Determine the (X, Y) coordinate at the center of the cell enclosing the given text.  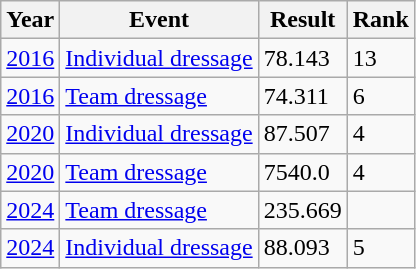
87.507 (302, 134)
Rank (380, 20)
5 (380, 248)
Result (302, 20)
78.143 (302, 58)
235.669 (302, 210)
13 (380, 58)
74.311 (302, 96)
88.093 (302, 248)
Event (159, 20)
Year (30, 20)
6 (380, 96)
7540.0 (302, 172)
